From the cell containing the given text, extract its center point as [x, y] coordinate. 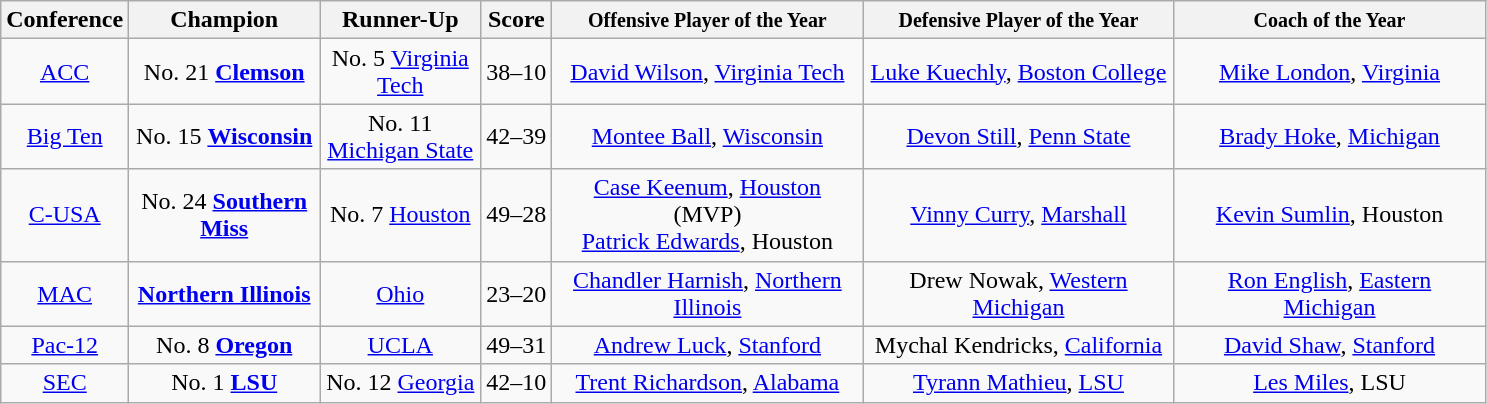
Kevin Sumlin, Houston [1330, 215]
49–28 [516, 215]
Champion [224, 20]
Vinny Curry, Marshall [1018, 215]
38–10 [516, 72]
No. 5 Virginia Tech [400, 72]
Brady Hoke, Michigan [1330, 136]
Trent Richardson, Alabama [708, 383]
No. 8 Oregon [224, 345]
MAC [65, 294]
Runner-Up [400, 20]
Pac-12 [65, 345]
No. 11 Michigan State [400, 136]
No. 15 Wisconsin [224, 136]
42–10 [516, 383]
Luke Kuechly, Boston College [1018, 72]
Andrew Luck, Stanford [708, 345]
Score [516, 20]
49–31 [516, 345]
UCLA [400, 345]
No. 7 Houston [400, 215]
Ron English, Eastern Michigan [1330, 294]
Big Ten [65, 136]
42–39 [516, 136]
Drew Nowak, Western Michigan [1018, 294]
No. 21 Clemson [224, 72]
C-USA [65, 215]
Case Keenum, Houston (MVP)Patrick Edwards, Houston [708, 215]
Offensive Player of the Year [708, 20]
No. 12 Georgia [400, 383]
Chandler Harnish, Northern Illinois [708, 294]
Mychal Kendricks, California [1018, 345]
SEC [65, 383]
Montee Ball, Wisconsin [708, 136]
No. 1 LSU [224, 383]
Les Miles, LSU [1330, 383]
Coach of the Year [1330, 20]
Mike London, Virginia [1330, 72]
Northern Illinois [224, 294]
23–20 [516, 294]
David Shaw, Stanford [1330, 345]
Defensive Player of the Year [1018, 20]
Ohio [400, 294]
Conference [65, 20]
ACC [65, 72]
Devon Still, Penn State [1018, 136]
David Wilson, Virginia Tech [708, 72]
Tyrann Mathieu, LSU [1018, 383]
No. 24 Southern Miss [224, 215]
